Detect which cell encompasses the target text, then output its [X, Y] center coordinate. 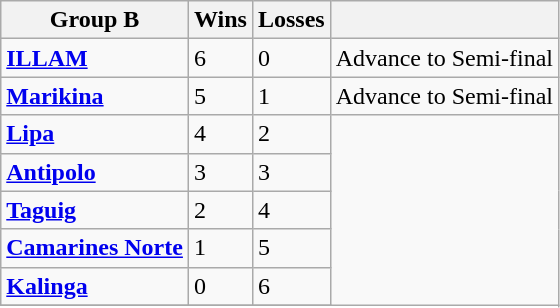
Marikina [95, 96]
Losses [291, 20]
Camarines Norte [95, 248]
Antipolo [95, 172]
Kalinga [95, 286]
Lipa [95, 134]
Taguig [95, 210]
Group B [95, 20]
ILLAM [95, 58]
Wins [220, 20]
